Return [X, Y] of the center of cell containing provided text 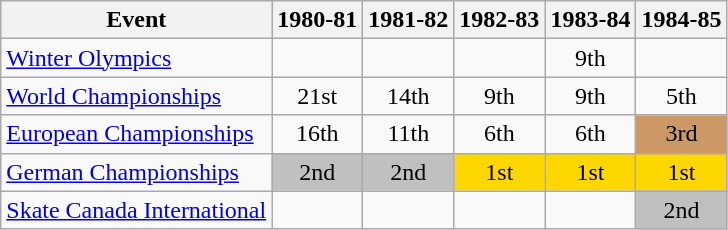
1980-81 [318, 20]
1981-82 [408, 20]
Event [136, 20]
3rd [682, 134]
1984-85 [682, 20]
World Championships [136, 96]
1983-84 [590, 20]
Winter Olympics [136, 58]
German Championships [136, 172]
5th [682, 96]
European Championships [136, 134]
Skate Canada International [136, 210]
21st [318, 96]
14th [408, 96]
16th [318, 134]
11th [408, 134]
1982-83 [500, 20]
